Scan for the cell matching the given text and deliver its (X, Y) coordinate at center. 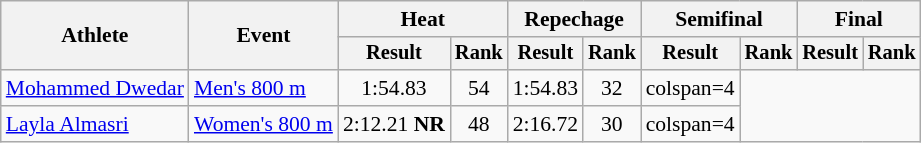
Layla Almasri (95, 124)
Heat (423, 19)
Athlete (95, 36)
48 (479, 124)
Mohammed Dwedar (95, 88)
30 (612, 124)
Event (264, 36)
54 (479, 88)
Women's 800 m (264, 124)
2:12.21 NR (394, 124)
Repechage (574, 19)
2:16.72 (546, 124)
Final (858, 19)
Semifinal (720, 19)
Men's 800 m (264, 88)
32 (612, 88)
